For the text-containing cell, return its midpoint in (x, y) coordinate format. 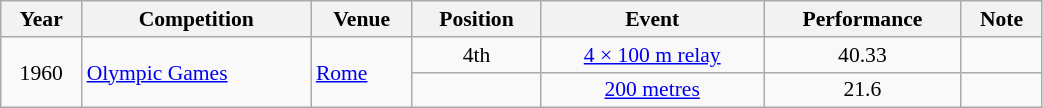
200 metres (652, 90)
4th (476, 55)
4 × 100 m relay (652, 55)
Performance (862, 19)
40.33 (862, 55)
Position (476, 19)
Year (42, 19)
Note (1002, 19)
Competition (196, 19)
Olympic Games (196, 72)
21.6 (862, 90)
Venue (362, 19)
Rome (362, 72)
Event (652, 19)
1960 (42, 72)
